Pinpoint the cell where the given text exists, returning its [x, y] midpoint coordinate. 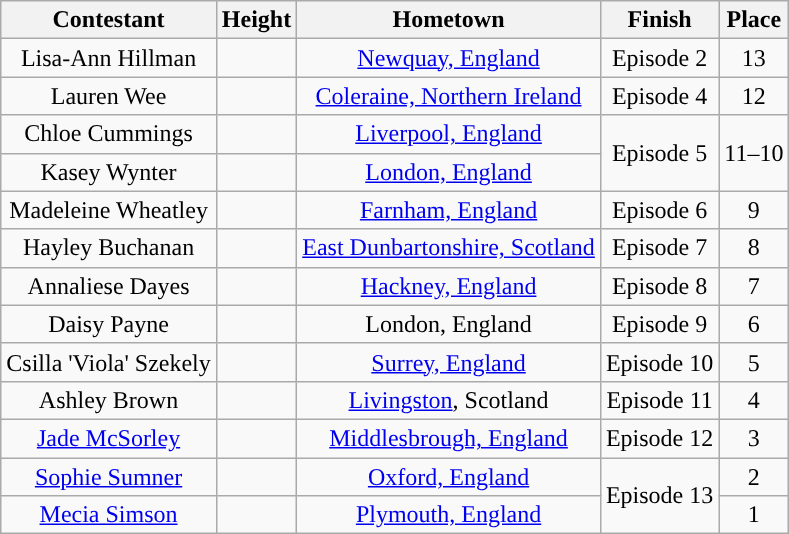
Csilla 'Viola' Szekely [109, 362]
Farnham, England [449, 210]
9 [754, 210]
Episode 4 [659, 96]
Episode 9 [659, 324]
3 [754, 438]
2 [754, 477]
Episode 7 [659, 248]
5 [754, 362]
Middlesbrough, England [449, 438]
Liverpool, England [449, 134]
Newquay, England [449, 58]
Height [256, 20]
8 [754, 248]
Surrey, England [449, 362]
Episode 13 [659, 496]
12 [754, 96]
Hayley Buchanan [109, 248]
4 [754, 400]
Coleraine, Northern Ireland [449, 96]
7 [754, 286]
Hackney, England [449, 286]
Mecia Simson [109, 515]
Lauren Wee [109, 96]
Ashley Brown [109, 400]
Livingston, Scotland [449, 400]
Episode 12 [659, 438]
Plymouth, England [449, 515]
11–10 [754, 153]
Oxford, England [449, 477]
6 [754, 324]
Episode 6 [659, 210]
Contestant [109, 20]
Episode 2 [659, 58]
Place [754, 20]
Episode 8 [659, 286]
Chloe Cummings [109, 134]
Episode 10 [659, 362]
Lisa-Ann Hillman [109, 58]
1 [754, 515]
Finish [659, 20]
Kasey Wynter [109, 172]
Annaliese Dayes [109, 286]
Sophie Sumner [109, 477]
East Dunbartonshire, Scotland [449, 248]
Hometown [449, 20]
13 [754, 58]
Episode 5 [659, 153]
Jade McSorley [109, 438]
Madeleine Wheatley [109, 210]
Daisy Payne [109, 324]
Episode 11 [659, 400]
